Provide the [x, y] coordinate of the cell's center where the given text is located.  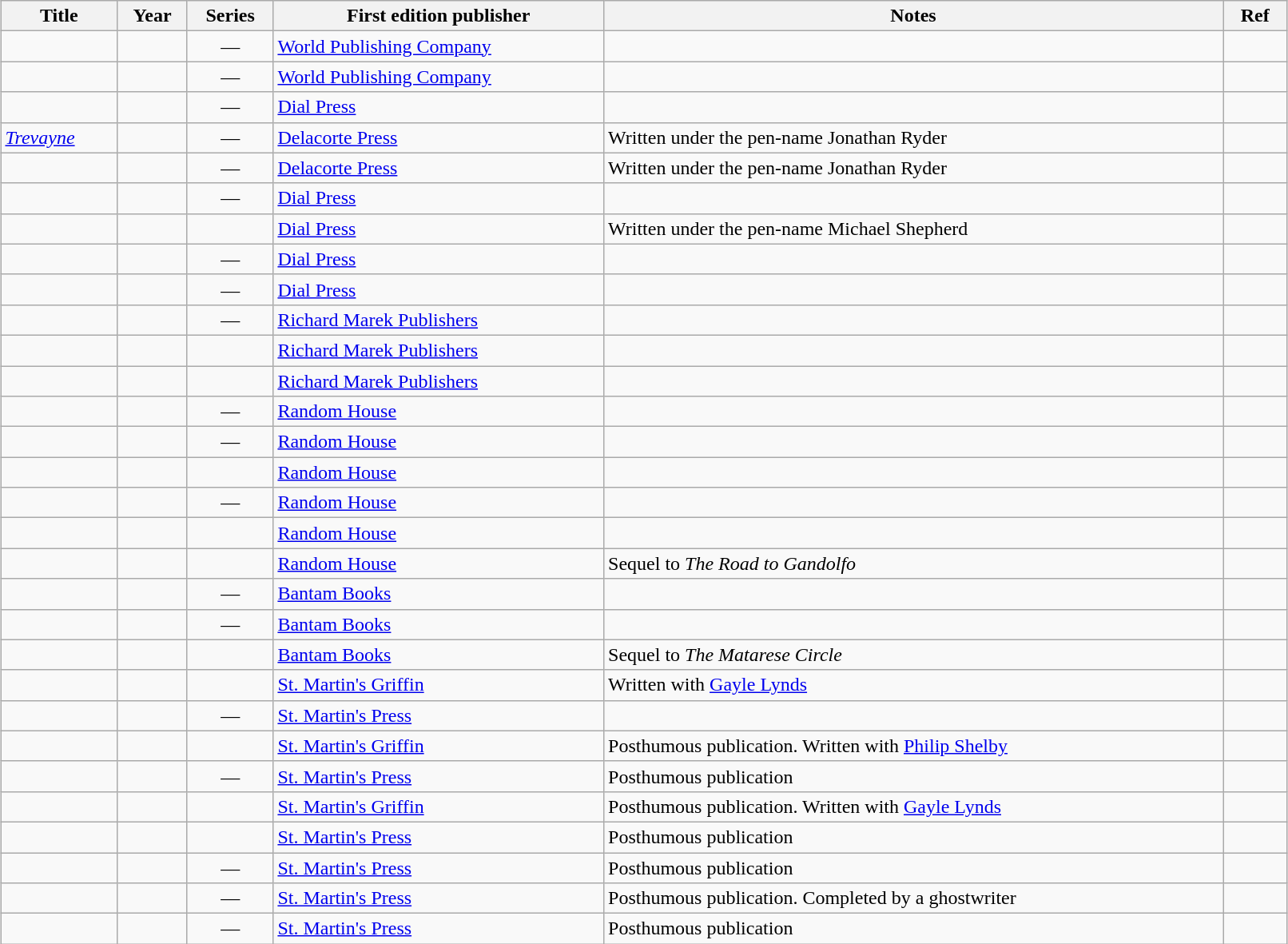
Notes [914, 16]
Title [59, 16]
Sequel to The Road to Gandolfo [914, 564]
First edition publisher [439, 16]
Written with Gayle Lynds [914, 685]
Posthumous publication. Written with Philip Shelby [914, 746]
Ref [1255, 16]
Trevayne [59, 137]
Sequel to The Matarese Circle [914, 655]
Posthumous publication. Written with Gayle Lynds [914, 807]
Written under the pen-name Michael Shepherd [914, 229]
Series [230, 16]
Year [153, 16]
Posthumous publication. Completed by a ghostwriter [914, 898]
